Return the [X, Y] coordinate for the center point of the cell that contains the specified text.  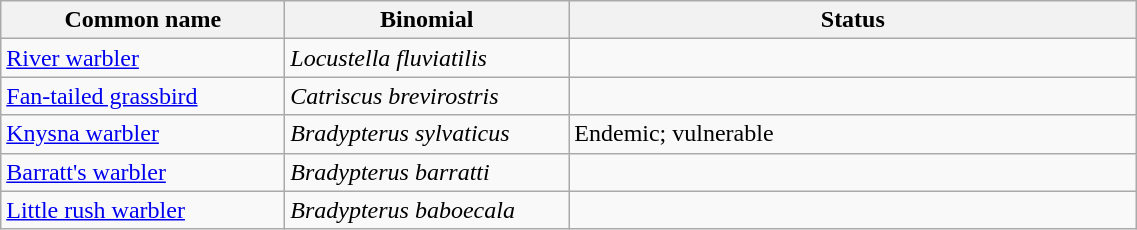
Knysna warbler [143, 134]
Binomial [427, 20]
River warbler [143, 58]
Bradypterus sylvaticus [427, 134]
Endemic; vulnerable [853, 134]
Bradypterus barratti [427, 172]
Fan-tailed grassbird [143, 96]
Barratt's warbler [143, 172]
Bradypterus baboecala [427, 210]
Little rush warbler [143, 210]
Common name [143, 20]
Status [853, 20]
Locustella fluviatilis [427, 58]
Catriscus brevirostris [427, 96]
